Extract the (X, Y) coordinate from the center of the cell holding the provided text.  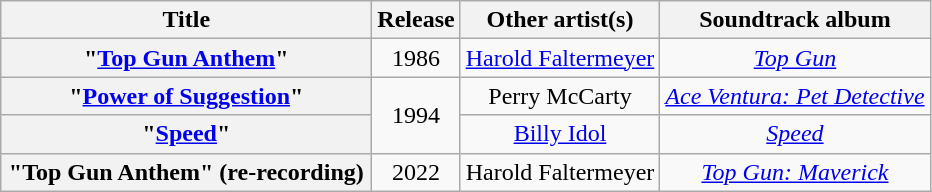
1994 (416, 115)
Other artist(s) (560, 20)
Soundtrack album (795, 20)
Perry McCarty (560, 96)
Top Gun (795, 58)
Billy Idol (560, 134)
Speed (795, 134)
"Top Gun Anthem" (186, 58)
Ace Ventura: Pet Detective (795, 96)
2022 (416, 172)
"Speed" (186, 134)
Release (416, 20)
Title (186, 20)
1986 (416, 58)
Top Gun: Maverick (795, 172)
"Top Gun Anthem" (re-recording) (186, 172)
"Power of Suggestion" (186, 96)
